For the text-containing cell, return its midpoint in (x, y) coordinate format. 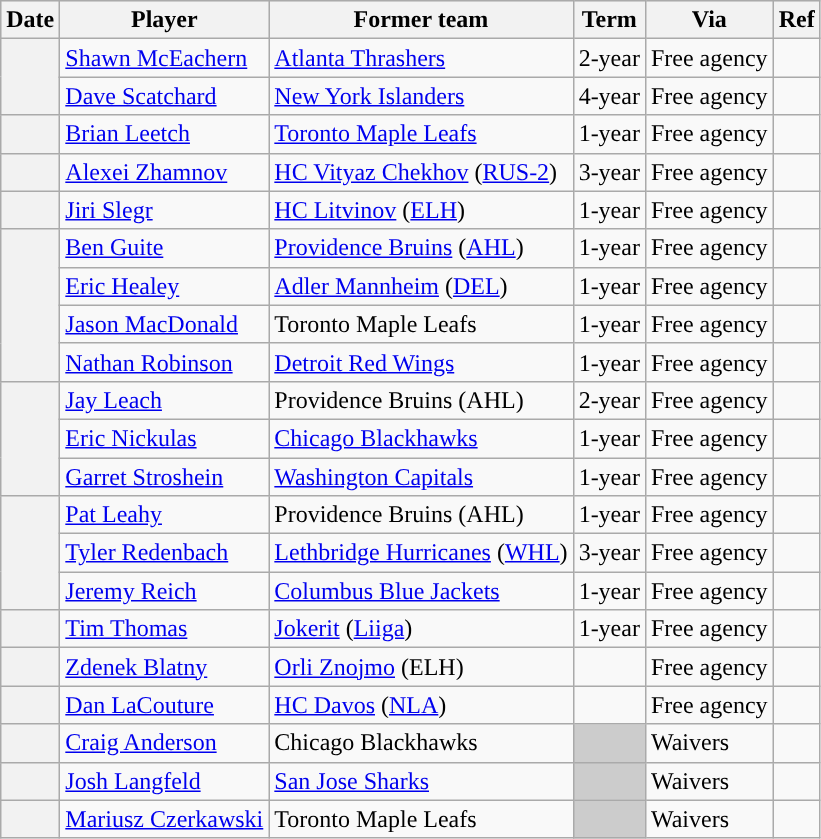
Date (30, 20)
Jiri Slegr (164, 210)
Jokerit (Liiga) (421, 629)
Tyler Redenbach (164, 553)
Lethbridge Hurricanes (WHL) (421, 553)
Shawn McEachern (164, 58)
New York Islanders (421, 96)
Orli Znojmo (ELH) (421, 667)
Zdenek Blatny (164, 667)
Via (709, 20)
Dave Scatchard (164, 96)
San Jose Sharks (421, 781)
Alexei Zhamnov (164, 172)
Josh Langfeld (164, 781)
Jeremy Reich (164, 591)
Ben Guite (164, 248)
Former team (421, 20)
Pat Leahy (164, 515)
Adler Mannheim (DEL) (421, 286)
Brian Leetch (164, 134)
Player (164, 20)
Term (609, 20)
Columbus Blue Jackets (421, 591)
HC Litvinov (ELH) (421, 210)
Garret Stroshein (164, 477)
Washington Capitals (421, 477)
Nathan Robinson (164, 362)
HC Davos (NLA) (421, 705)
4-year (609, 96)
Dan LaCouture (164, 705)
Craig Anderson (164, 743)
Atlanta Thrashers (421, 58)
Tim Thomas (164, 629)
Jason MacDonald (164, 324)
Eric Nickulas (164, 438)
Jay Leach (164, 400)
Detroit Red Wings (421, 362)
Mariusz Czerkawski (164, 819)
Eric Healey (164, 286)
HC Vityaz Chekhov (RUS-2) (421, 172)
Ref (796, 20)
